Return the [X, Y] coordinate for the center point of the cell that contains the specified text.  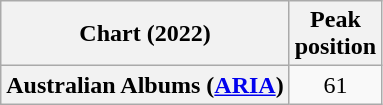
Peakposition [335, 34]
Chart (2022) [145, 34]
Australian Albums (ARIA) [145, 85]
61 [335, 85]
